Extract the (X, Y) coordinate from the center of the cell holding the provided text.  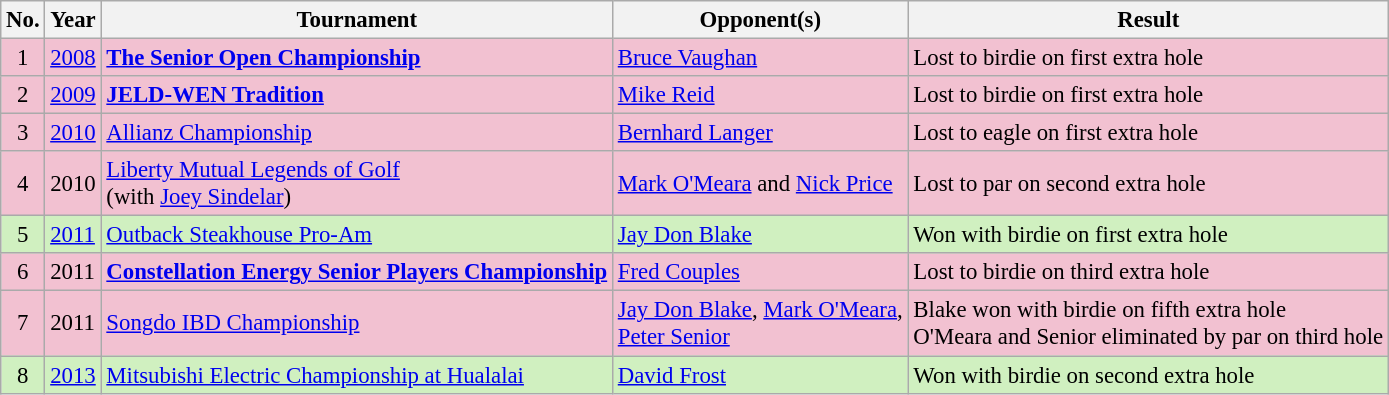
1 (23, 58)
Bruce Vaughan (760, 58)
Mitsubishi Electric Championship at Hualalai (356, 375)
Constellation Energy Senior Players Championship (356, 273)
2013 (73, 375)
Blake won with birdie on fifth extra holeO'Meara and Senior eliminated by par on third hole (1148, 324)
7 (23, 324)
Lost to birdie on third extra hole (1148, 273)
Bernhard Langer (760, 133)
3 (23, 133)
Mike Reid (760, 95)
JELD-WEN Tradition (356, 95)
Liberty Mutual Legends of Golf(with Joey Sindelar) (356, 184)
Jay Don Blake, Mark O'Meara, Peter Senior (760, 324)
No. (23, 20)
8 (23, 375)
Won with birdie on first extra hole (1148, 235)
Opponent(s) (760, 20)
Allianz Championship (356, 133)
2009 (73, 95)
The Senior Open Championship (356, 58)
Mark O'Meara and Nick Price (760, 184)
Tournament (356, 20)
Lost to par on second extra hole (1148, 184)
Outback Steakhouse Pro-Am (356, 235)
Result (1148, 20)
2008 (73, 58)
Jay Don Blake (760, 235)
David Frost (760, 375)
Won with birdie on second extra hole (1148, 375)
Year (73, 20)
Lost to eagle on first extra hole (1148, 133)
2 (23, 95)
6 (23, 273)
5 (23, 235)
Songdo IBD Championship (356, 324)
4 (23, 184)
Fred Couples (760, 273)
